Return the [X, Y] coordinate for the center point of the cell that contains the specified text.  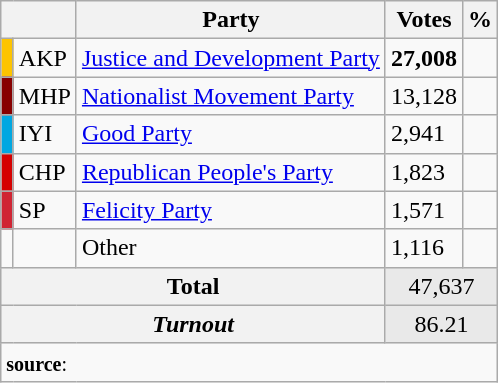
13,128 [424, 96]
47,637 [441, 286]
1,116 [424, 248]
Turnout [194, 324]
% [480, 20]
Good Party [230, 134]
CHP [44, 172]
MHP [44, 96]
Felicity Party [230, 210]
SP [44, 210]
Votes [424, 20]
86.21 [441, 324]
Justice and Development Party [230, 58]
IYI [44, 134]
Other [230, 248]
AKP [44, 58]
Republican People's Party [230, 172]
Party [230, 20]
Nationalist Movement Party [230, 96]
27,008 [424, 58]
source: [250, 362]
1,571 [424, 210]
Total [194, 286]
1,823 [424, 172]
2,941 [424, 134]
